Identify which cell holds the provided text, then report its (x, y) central coordinate. 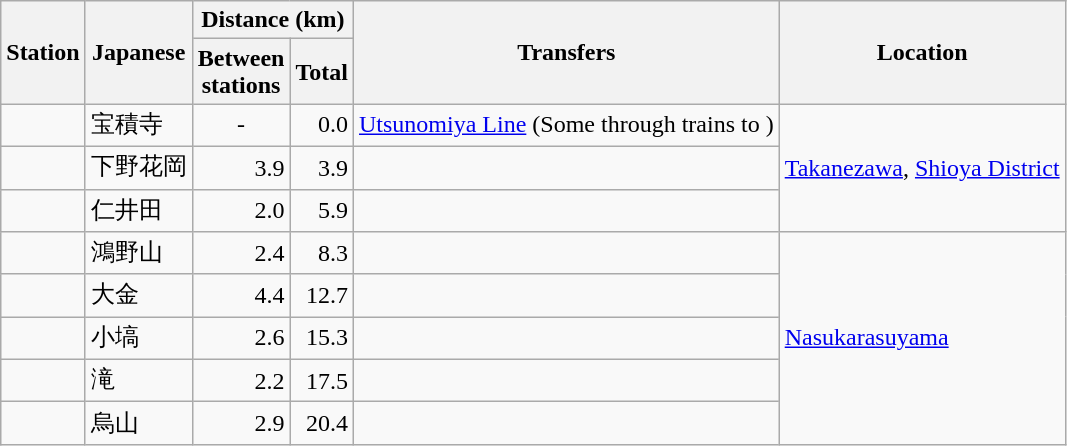
2.4 (241, 254)
17.5 (322, 380)
宝積寺 (138, 126)
大金 (138, 296)
Nasukarasuyama (922, 338)
滝 (138, 380)
Takanezawa, Shioya District (922, 168)
8.3 (322, 254)
Total (322, 72)
Location (922, 52)
Betweenstations (241, 72)
12.7 (322, 296)
20.4 (322, 424)
2.2 (241, 380)
仁井田 (138, 210)
Japanese (138, 52)
Station (43, 52)
Distance (km) (272, 20)
烏山 (138, 424)
0.0 (322, 126)
Utsunomiya Line (Some through trains to ) (566, 126)
鴻野山 (138, 254)
2.6 (241, 338)
小塙 (138, 338)
5.9 (322, 210)
下野花岡 (138, 168)
15.3 (322, 338)
2.0 (241, 210)
Transfers (566, 52)
4.4 (241, 296)
2.9 (241, 424)
- (241, 126)
